Locate the cell with the specified text and output its (X, Y) center coordinate. 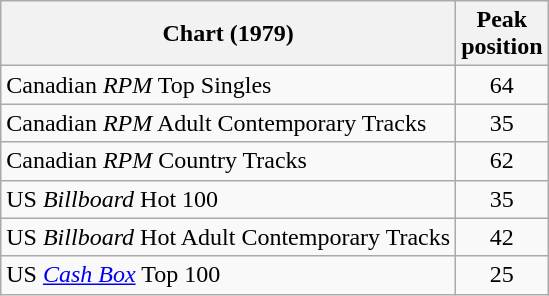
Canadian RPM Top Singles (228, 85)
Chart (1979) (228, 34)
US Billboard Hot Adult Contemporary Tracks (228, 237)
Peakposition (502, 34)
US Cash Box Top 100 (228, 275)
Canadian RPM Adult Contemporary Tracks (228, 123)
64 (502, 85)
Canadian RPM Country Tracks (228, 161)
62 (502, 161)
25 (502, 275)
US Billboard Hot 100 (228, 199)
42 (502, 237)
